Determine the [x, y] coordinate at the center of the cell enclosing the given text.  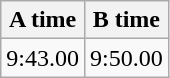
9:50.00 [126, 58]
B time [126, 20]
9:43.00 [43, 58]
A time [43, 20]
